Detect which cell encompasses the target text, then output its (x, y) center coordinate. 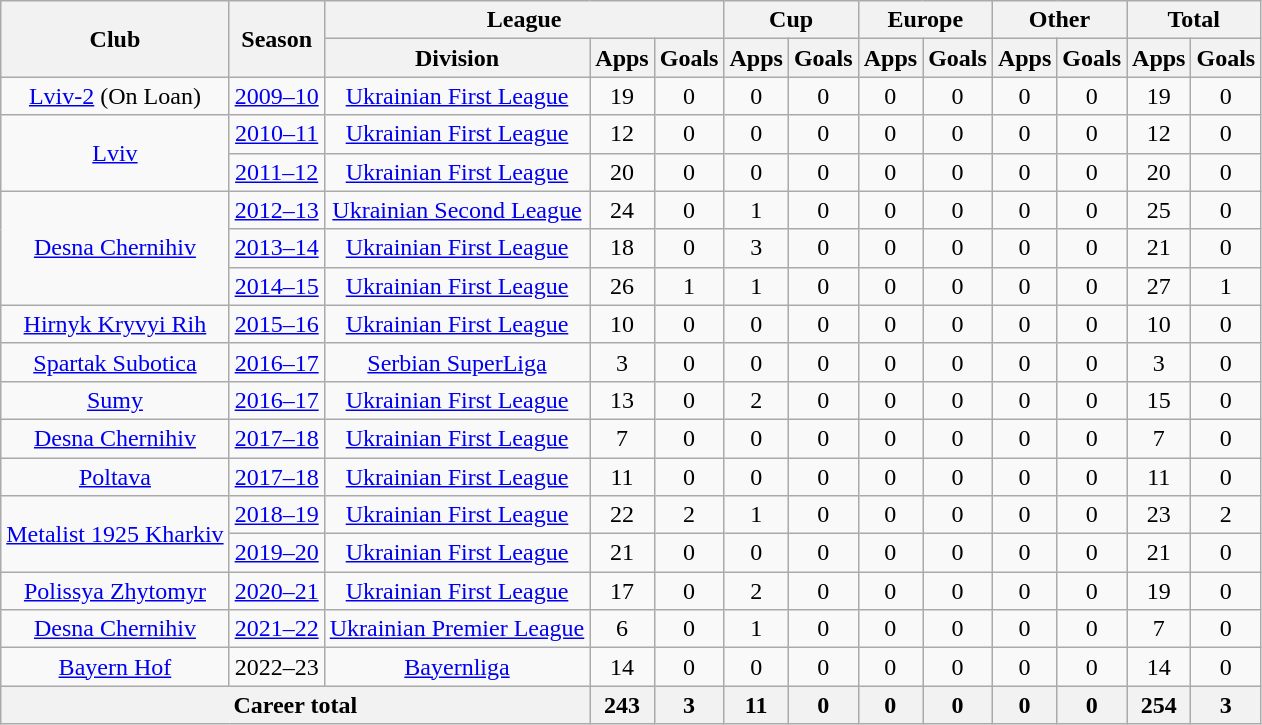
2019–20 (276, 553)
2009–10 (276, 96)
2012–13 (276, 210)
Hirnyk Kryvyi Rih (115, 324)
Career total (296, 705)
Spartak Subotica (115, 362)
254 (1159, 705)
2010–11 (276, 134)
Club (115, 39)
18 (622, 248)
Ukrainian Premier League (457, 629)
17 (622, 591)
243 (622, 705)
Bayernliga (457, 667)
27 (1159, 286)
24 (622, 210)
2022–23 (276, 667)
2018–19 (276, 515)
Bayern Hof (115, 667)
Europe (925, 20)
2011–12 (276, 172)
2020–21 (276, 591)
2014–15 (276, 286)
23 (1159, 515)
2021–22 (276, 629)
Other (1059, 20)
Season (276, 39)
22 (622, 515)
6 (622, 629)
Ukrainian Second League (457, 210)
15 (1159, 400)
2015–16 (276, 324)
Polissya Zhytomyr (115, 591)
Serbian SuperLiga (457, 362)
Lviv (115, 153)
Lviv-2 (On Loan) (115, 96)
13 (622, 400)
2013–14 (276, 248)
Division (457, 58)
26 (622, 286)
Poltava (115, 477)
Sumy (115, 400)
Metalist 1925 Kharkiv (115, 534)
25 (1159, 210)
Cup (791, 20)
Total (1194, 20)
League (524, 20)
